Locate the cell with the specified text and output its (X, Y) center coordinate. 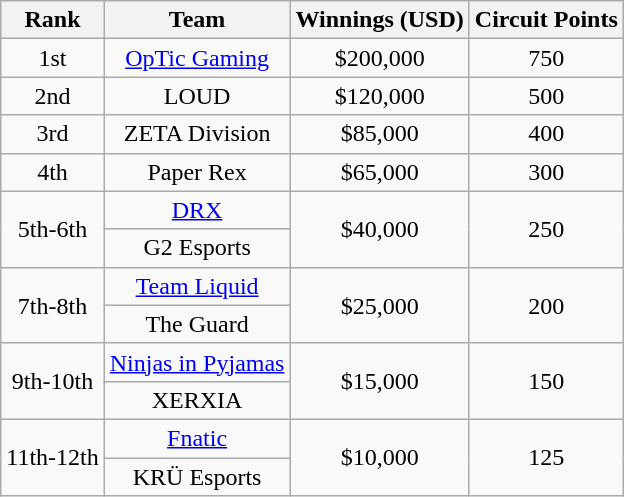
G2 Esports (197, 248)
$10,000 (380, 457)
$85,000 (380, 134)
ZETA Division (197, 134)
$65,000 (380, 172)
Team Liquid (197, 286)
OpTic Gaming (197, 58)
125 (546, 457)
5th-6th (53, 229)
4th (53, 172)
Fnatic (197, 438)
$40,000 (380, 229)
2nd (53, 96)
$120,000 (380, 96)
400 (546, 134)
500 (546, 96)
Team (197, 20)
Circuit Points (546, 20)
9th-10th (53, 381)
250 (546, 229)
300 (546, 172)
11th-12th (53, 457)
Paper Rex (197, 172)
7th-8th (53, 305)
750 (546, 58)
200 (546, 305)
$15,000 (380, 381)
DRX (197, 210)
LOUD (197, 96)
KRÜ Esports (197, 477)
Rank (53, 20)
The Guard (197, 324)
Winnings (USD) (380, 20)
$200,000 (380, 58)
150 (546, 381)
$25,000 (380, 305)
1st (53, 58)
3rd (53, 134)
XERXIA (197, 400)
Ninjas in Pyjamas (197, 362)
